Identify which cell holds the provided text, then report its (x, y) central coordinate. 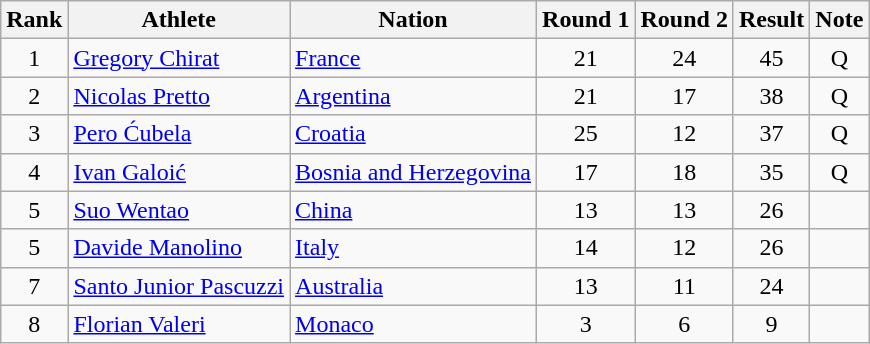
Italy (414, 248)
Croatia (414, 134)
11 (684, 286)
Athlete (179, 20)
7 (34, 286)
Suo Wentao (179, 210)
Round 1 (586, 20)
38 (771, 96)
45 (771, 58)
Rank (34, 20)
Australia (414, 286)
14 (586, 248)
18 (684, 172)
2 (34, 96)
37 (771, 134)
8 (34, 324)
4 (34, 172)
Davide Manolino (179, 248)
1 (34, 58)
Nicolas Pretto (179, 96)
25 (586, 134)
Bosnia and Herzegovina (414, 172)
Note (840, 20)
9 (771, 324)
Argentina (414, 96)
Ivan Galoić (179, 172)
Florian Valeri (179, 324)
Nation (414, 20)
China (414, 210)
35 (771, 172)
Santo Junior Pascuzzi (179, 286)
Gregory Chirat (179, 58)
Result (771, 20)
6 (684, 324)
Monaco (414, 324)
Pero Ćubela (179, 134)
France (414, 58)
Round 2 (684, 20)
